Identify which cell holds the provided text, then report its [x, y] central coordinate. 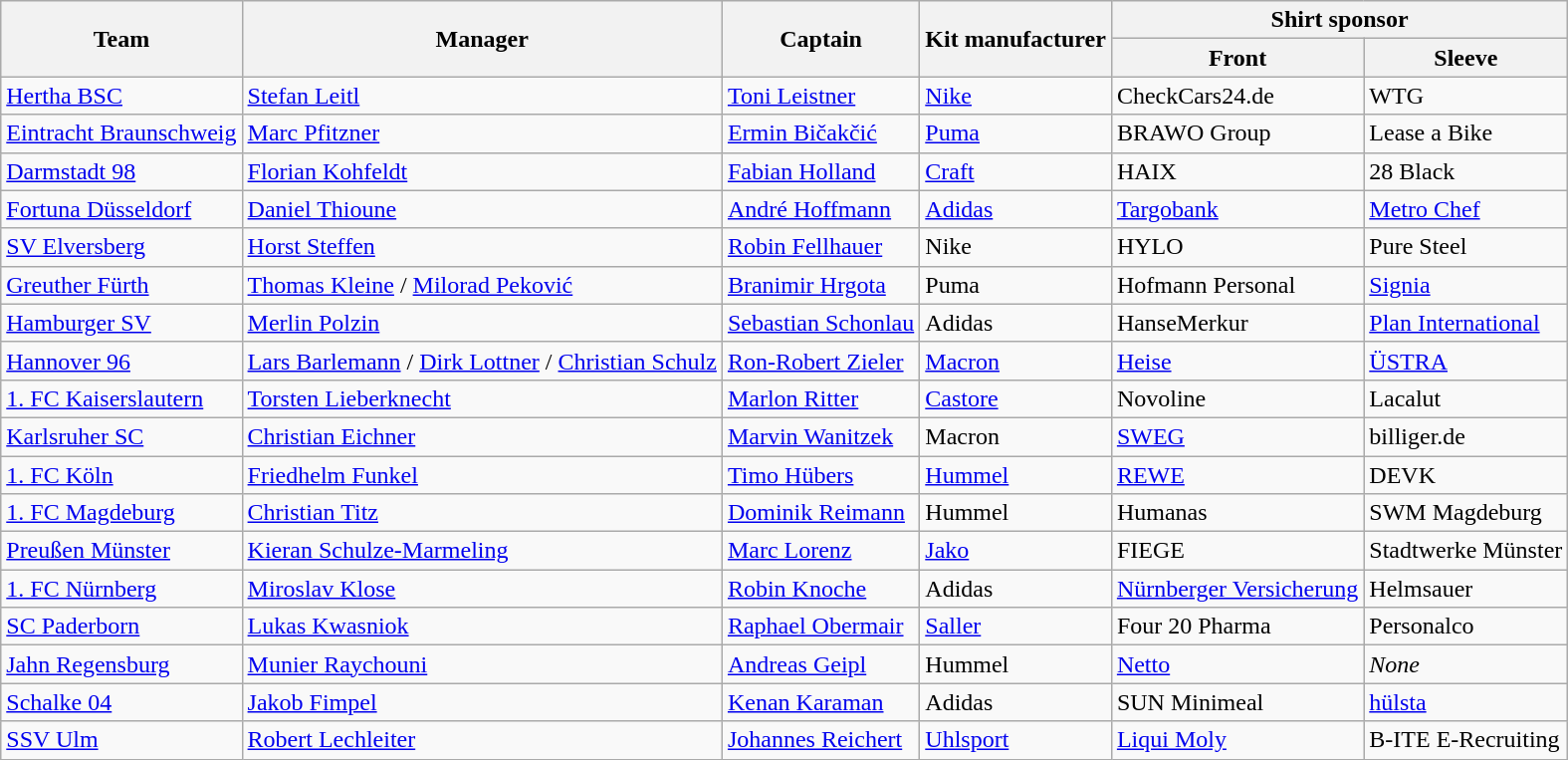
Andreas Geipl [820, 664]
Robin Knoche [820, 589]
B-ITE E-Recruiting [1465, 740]
Targobank [1236, 209]
Stadtwerke Münster [1465, 551]
Munier Raychouni [482, 664]
Liqui Moly [1236, 740]
Metro Chef [1465, 209]
Horst Steffen [482, 247]
Christian Eichner [482, 436]
Sleeve [1465, 58]
Saller [1015, 627]
Toni Leistner [820, 96]
Robin Fellhauer [820, 247]
Marc Pfitzner [482, 133]
Sebastian Schonlau [820, 323]
Front [1236, 58]
Jakob Fimpel [482, 702]
Netto [1236, 664]
CheckCars24.de [1236, 96]
28 Black [1465, 171]
1. FC Nürnberg [121, 589]
Eintracht Braunschweig [121, 133]
Lars Barlemann / Dirk Lottner / Christian Schulz [482, 361]
Signia [1465, 285]
Ron-Robert Zieler [820, 361]
Personalco [1465, 627]
Robert Lechleiter [482, 740]
SWEG [1236, 436]
1. FC Kaiserslautern [121, 398]
Ermin Bičakčić [820, 133]
Preußen Münster [121, 551]
WTG [1465, 96]
Darmstadt 98 [121, 171]
Hertha BSC [121, 96]
Branimir Hrgota [820, 285]
HYLO [1236, 247]
Christian Titz [482, 513]
Kenan Karaman [820, 702]
Dominik Reimann [820, 513]
Lease a Bike [1465, 133]
Raphael Obermair [820, 627]
Kit manufacturer [1015, 39]
Thomas Kleine / Milorad Peković [482, 285]
Humanas [1236, 513]
Uhlsport [1015, 740]
REWE [1236, 475]
SWM Magdeburg [1465, 513]
Karlsruher SC [121, 436]
Helmsauer [1465, 589]
Shirt sponsor [1339, 20]
Hannover 96 [121, 361]
Greuther Fürth [121, 285]
FIEGE [1236, 551]
SSV Ulm [121, 740]
Lukas Kwasniok [482, 627]
None [1465, 664]
SC Paderborn [121, 627]
Manager [482, 39]
Heise [1236, 361]
Johannes Reichert [820, 740]
ÜSTRA [1465, 361]
Torsten Lieberknecht [482, 398]
Marlon Ritter [820, 398]
Stefan Leitl [482, 96]
billiger.de [1465, 436]
Team [121, 39]
André Hoffmann [820, 209]
Nürnberger Versicherung [1236, 589]
Craft [1015, 171]
Kieran Schulze-Marmeling [482, 551]
hülsta [1465, 702]
Marc Lorenz [820, 551]
Miroslav Klose [482, 589]
Florian Kohfeldt [482, 171]
Captain [820, 39]
Jako [1015, 551]
Timo Hübers [820, 475]
HAIX [1236, 171]
Fortuna Düsseldorf [121, 209]
1. FC Köln [121, 475]
Lacalut [1465, 398]
1. FC Magdeburg [121, 513]
Pure Steel [1465, 247]
Novoline [1236, 398]
Jahn Regensburg [121, 664]
Daniel Thioune [482, 209]
Plan International [1465, 323]
BRAWO Group [1236, 133]
Castore [1015, 398]
Hamburger SV [121, 323]
SUN Minimeal [1236, 702]
Four 20 Pharma [1236, 627]
SV Elversberg [121, 247]
DEVK [1465, 475]
Hofmann Personal [1236, 285]
HanseMerkur [1236, 323]
Fabian Holland [820, 171]
Schalke 04 [121, 702]
Merlin Polzin [482, 323]
Friedhelm Funkel [482, 475]
Marvin Wanitzek [820, 436]
